Return the (x, y) coordinate for the center point of the cell that contains the specified text.  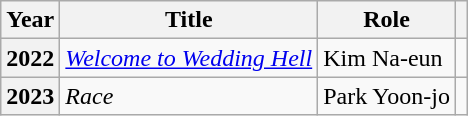
2023 (30, 96)
Park Yoon-jo (387, 96)
Role (387, 20)
Year (30, 20)
Title (189, 20)
Race (189, 96)
2022 (30, 58)
Kim Na-eun (387, 58)
Welcome to Wedding Hell (189, 58)
